Return [x, y] of the center of cell containing provided text 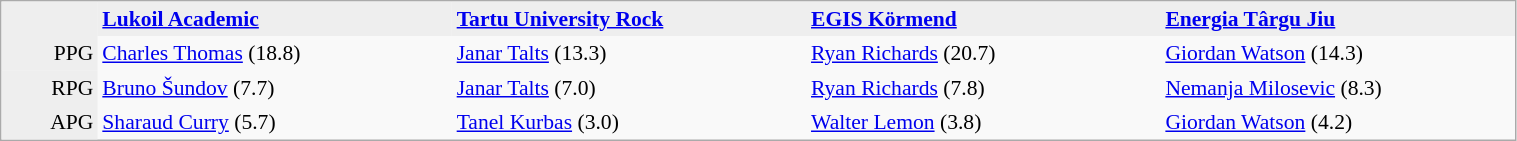
Walter Lemon (3.8) [984, 122]
Janar Talts (13.3) [629, 53]
Ryan Richards (20.7) [984, 53]
Janar Talts (7.0) [629, 87]
Tartu University Rock [629, 19]
Sharaud Curry (5.7) [275, 122]
APG [50, 122]
Bruno Šundov (7.7) [275, 87]
Ryan Richards (7.8) [984, 87]
Giordan Watson (4.2) [1338, 122]
Giordan Watson (14.3) [1338, 53]
Energia Târgu Jiu [1338, 19]
Nemanja Milosevic (8.3) [1338, 87]
RPG [50, 87]
PPG [50, 53]
Charles Thomas (18.8) [275, 53]
Lukoil Academic [275, 19]
EGIS Körmend [984, 19]
Tanel Kurbas (3.0) [629, 122]
